Return the [x, y] coordinate for the center point of the cell that contains the specified text.  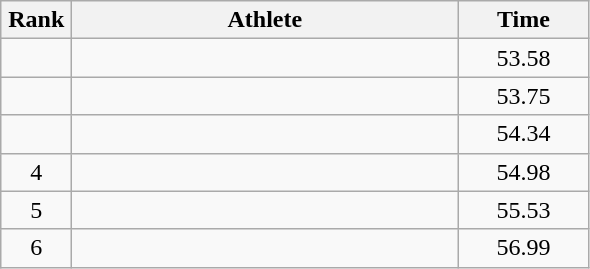
Rank [36, 20]
5 [36, 210]
4 [36, 172]
6 [36, 248]
54.98 [524, 172]
Time [524, 20]
56.99 [524, 248]
55.53 [524, 210]
54.34 [524, 134]
Athlete [265, 20]
53.58 [524, 58]
53.75 [524, 96]
